Pinpoint the cell where the given text exists, returning its [X, Y] midpoint coordinate. 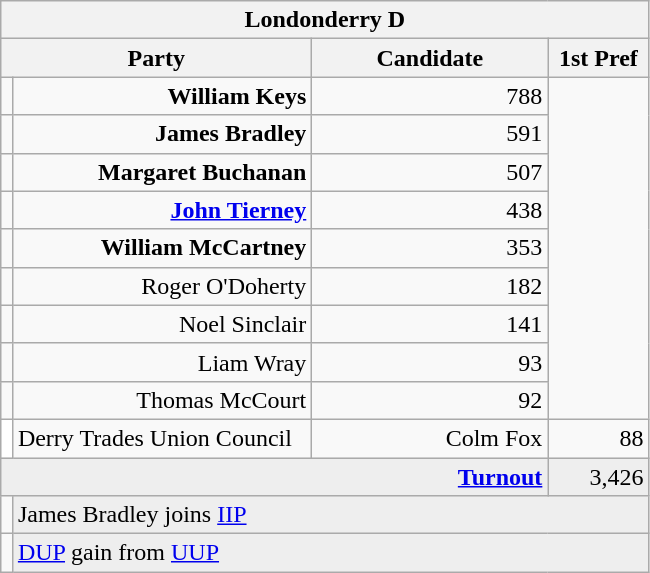
William Keys [162, 96]
Roger O'Doherty [162, 286]
Liam Wray [162, 362]
788 [430, 96]
1st Pref [598, 58]
Turnout [274, 477]
93 [430, 362]
William McCartney [162, 248]
88 [598, 438]
Margaret Buchanan [162, 172]
591 [430, 134]
James Bradley joins IIP [330, 515]
353 [430, 248]
Colm Fox [430, 438]
182 [430, 286]
507 [430, 172]
Thomas McCourt [162, 400]
92 [430, 400]
Noel Sinclair [162, 324]
Derry Trades Union Council [162, 438]
James Bradley [162, 134]
DUP gain from UUP [330, 553]
141 [430, 324]
3,426 [598, 477]
John Tierney [162, 210]
Party [156, 58]
Candidate [430, 58]
438 [430, 210]
Londonderry D [325, 20]
